Extract the [X, Y] coordinate from the center of the cell holding the provided text.  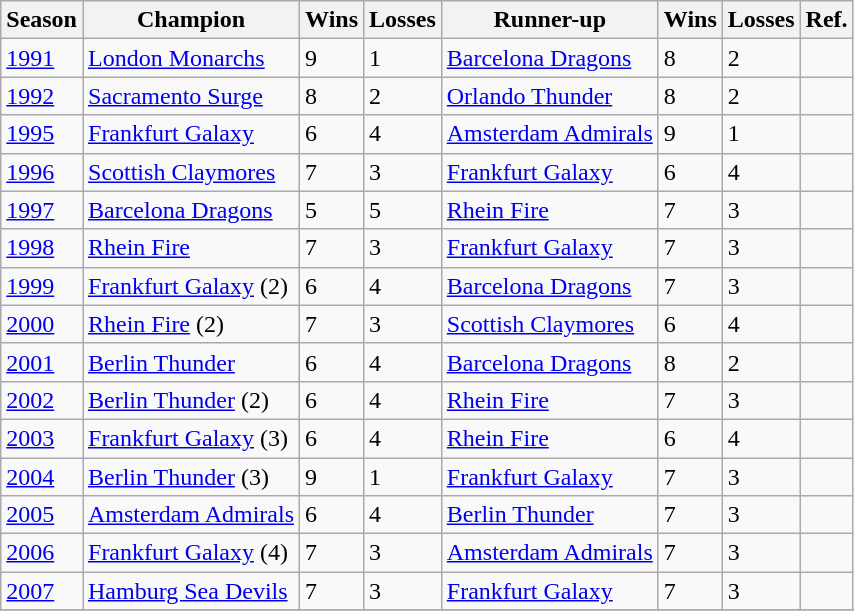
1991 [42, 58]
1997 [42, 210]
Hamburg Sea Devils [190, 591]
Frankfurt Galaxy (3) [190, 438]
Champion [190, 20]
2007 [42, 591]
1995 [42, 134]
1999 [42, 286]
Sacramento Surge [190, 96]
2005 [42, 515]
2004 [42, 477]
Rhein Fire (2) [190, 324]
Ref. [826, 20]
Frankfurt Galaxy (4) [190, 553]
Frankfurt Galaxy (2) [190, 286]
2006 [42, 553]
2001 [42, 362]
Berlin Thunder (3) [190, 477]
2002 [42, 400]
1996 [42, 172]
London Monarchs [190, 58]
1992 [42, 96]
1998 [42, 248]
Berlin Thunder (2) [190, 400]
2003 [42, 438]
Orlando Thunder [550, 96]
2000 [42, 324]
Season [42, 20]
Runner-up [550, 20]
